Extract the (x, y) coordinate from the center of the cell holding the provided text.  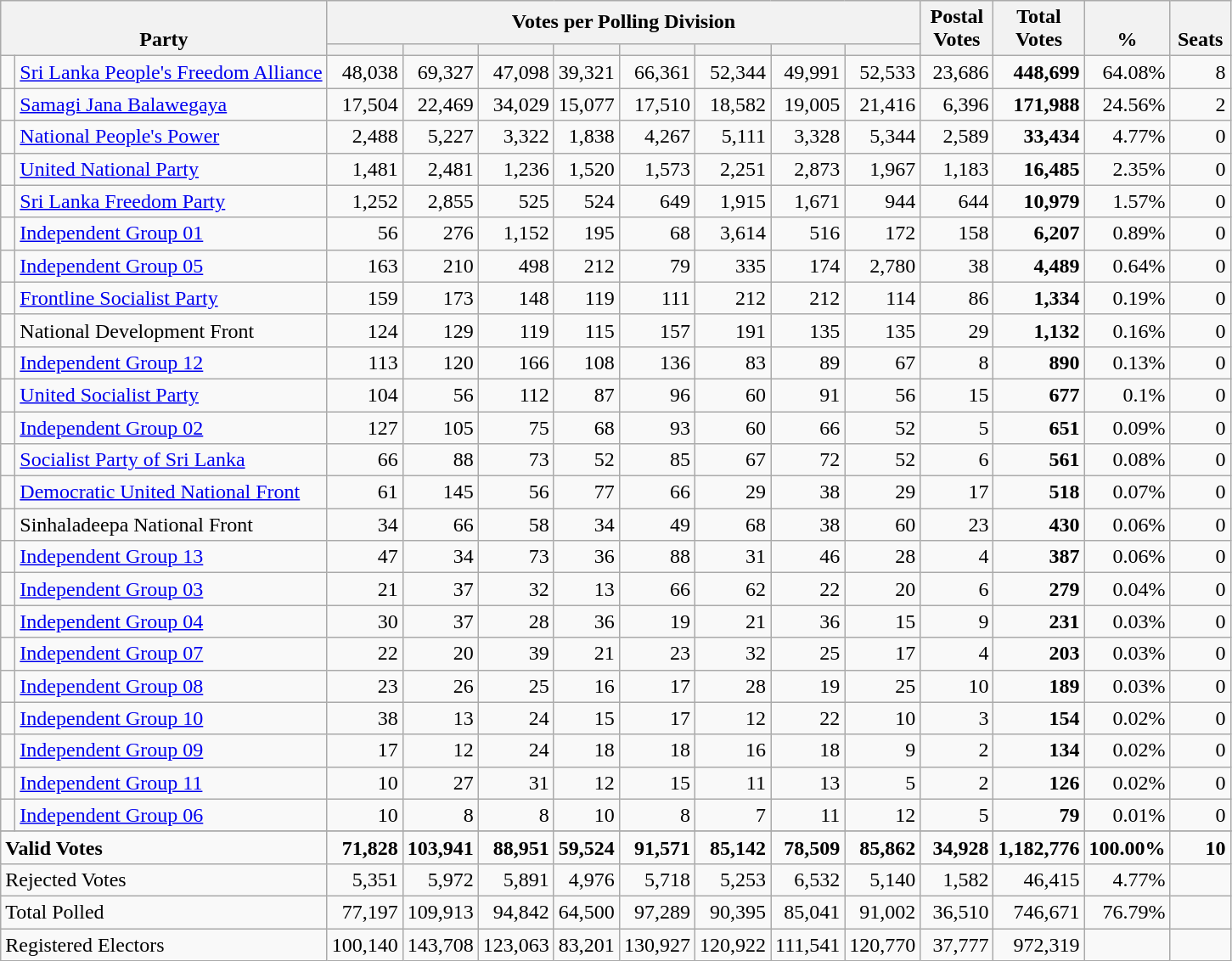
1,573 (657, 169)
2,873 (808, 169)
85,142 (732, 847)
174 (808, 266)
5,140 (883, 880)
47 (365, 557)
91,571 (657, 847)
85 (657, 460)
National Development Front (172, 330)
644 (957, 201)
134 (1039, 750)
23,686 (957, 72)
77 (586, 492)
1,152 (516, 233)
129 (440, 330)
Independent Group 05 (172, 266)
Independent Group 01 (172, 233)
62 (732, 589)
677 (1039, 395)
94,842 (516, 912)
0.1% (1128, 395)
5,253 (732, 880)
0.64% (1128, 266)
2,855 (440, 201)
3 (957, 718)
34,928 (957, 847)
Sinhaladeepa National Front (172, 525)
34,029 (516, 104)
0.01% (1128, 815)
2,488 (365, 137)
105 (440, 427)
2,481 (440, 169)
7 (732, 815)
6,532 (808, 880)
47,098 (516, 72)
172 (883, 233)
86 (957, 298)
Independent Group 06 (172, 815)
3,328 (808, 137)
0.16% (1128, 330)
78,509 (808, 847)
Independent Group 09 (172, 750)
Independent Group 10 (172, 718)
163 (365, 266)
651 (1039, 427)
123,063 (516, 945)
154 (1039, 718)
64,500 (586, 912)
335 (732, 266)
1,582 (957, 880)
85,862 (883, 847)
16,485 (1039, 169)
189 (1039, 686)
109,913 (440, 912)
120,922 (732, 945)
77,197 (365, 912)
Independent Group 04 (172, 621)
972,319 (1039, 945)
17,510 (657, 104)
Seats (1201, 29)
Rejected Votes (164, 880)
Independent Group 07 (172, 654)
100.00% (1128, 847)
103,941 (440, 847)
33,434 (1039, 137)
0.09% (1128, 427)
0.07% (1128, 492)
1,915 (732, 201)
22,469 (440, 104)
210 (440, 266)
49,991 (808, 72)
4,489 (1039, 266)
Samagi Jana Balawegaya (172, 104)
114 (883, 298)
17,504 (365, 104)
Independent Group 13 (172, 557)
59,524 (586, 847)
39,321 (586, 72)
1,520 (586, 169)
2,780 (883, 266)
Sri Lanka People's Freedom Alliance (172, 72)
% (1128, 29)
91 (808, 395)
United National Party (172, 169)
52,533 (883, 72)
1,671 (808, 201)
85,041 (808, 912)
52,344 (732, 72)
Independent Group 11 (172, 783)
Frontline Socialist Party (172, 298)
89 (808, 362)
1,838 (586, 137)
97,289 (657, 912)
75 (516, 427)
PostalVotes (957, 29)
231 (1039, 621)
524 (586, 201)
Independent Group 03 (172, 589)
71,828 (365, 847)
108 (586, 362)
96 (657, 395)
0.08% (1128, 460)
5,344 (883, 137)
158 (957, 233)
3,322 (516, 137)
87 (586, 395)
93 (657, 427)
Total Polled (164, 912)
1,236 (516, 169)
0.19% (1128, 298)
1,967 (883, 169)
890 (1039, 362)
36,510 (957, 912)
Registered Electors (164, 945)
Independent Group 02 (172, 427)
430 (1039, 525)
525 (516, 201)
37,777 (957, 945)
448,699 (1039, 72)
69,327 (440, 72)
Sri Lanka Freedom Party (172, 201)
171,988 (1039, 104)
64.08% (1128, 72)
159 (365, 298)
6,396 (957, 104)
276 (440, 233)
115 (586, 330)
136 (657, 362)
195 (586, 233)
1.57% (1128, 201)
26 (440, 686)
4,976 (586, 880)
49 (657, 525)
124 (365, 330)
746,671 (1039, 912)
5,351 (365, 880)
518 (1039, 492)
111,541 (808, 945)
15,077 (586, 104)
2.35% (1128, 169)
27 (440, 783)
Valid Votes (164, 847)
90,395 (732, 912)
58 (516, 525)
1,182,776 (1039, 847)
Total Votes (1039, 29)
6,207 (1039, 233)
5,718 (657, 880)
120 (440, 362)
166 (516, 362)
10,979 (1039, 201)
1,334 (1039, 298)
5,227 (440, 137)
76.79% (1128, 912)
516 (808, 233)
191 (732, 330)
112 (516, 395)
1,132 (1039, 330)
18,582 (732, 104)
83 (732, 362)
203 (1039, 654)
649 (657, 201)
Votes per Polling Division (623, 22)
3,614 (732, 233)
145 (440, 492)
126 (1039, 783)
4,267 (657, 137)
120,770 (883, 945)
498 (516, 266)
Democratic United National Front (172, 492)
72 (808, 460)
1,481 (365, 169)
19,005 (808, 104)
0.13% (1128, 362)
91,002 (883, 912)
173 (440, 298)
0.04% (1128, 589)
24.56% (1128, 104)
5,972 (440, 880)
61 (365, 492)
1,183 (957, 169)
5,111 (732, 137)
46 (808, 557)
48,038 (365, 72)
30 (365, 621)
21,416 (883, 104)
157 (657, 330)
561 (1039, 460)
143,708 (440, 945)
39 (516, 654)
100,140 (365, 945)
104 (365, 395)
Party (164, 29)
66,361 (657, 72)
127 (365, 427)
148 (516, 298)
2,589 (957, 137)
83,201 (586, 945)
46,415 (1039, 880)
0.89% (1128, 233)
United Socialist Party (172, 395)
5,891 (516, 880)
Independent Group 12 (172, 362)
387 (1039, 557)
National People's Power (172, 137)
130,927 (657, 945)
2,251 (732, 169)
944 (883, 201)
111 (657, 298)
88,951 (516, 847)
Independent Group 08 (172, 686)
1,252 (365, 201)
279 (1039, 589)
Socialist Party of Sri Lanka (172, 460)
113 (365, 362)
